Return the [x, y] coordinate for the center point of the cell that contains the specified text.  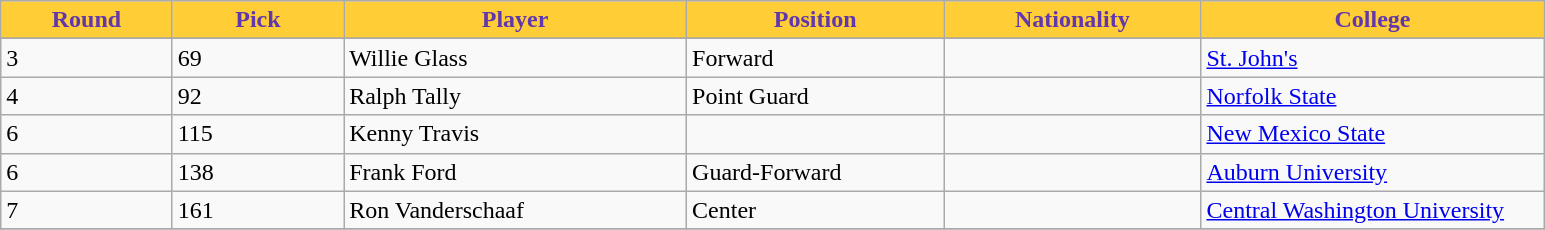
92 [258, 96]
138 [258, 172]
St. John's [1372, 58]
Forward [816, 58]
Frank Ford [516, 172]
Nationality [1072, 20]
7 [86, 210]
161 [258, 210]
Center [816, 210]
69 [258, 58]
College [1372, 20]
Point Guard [816, 96]
New Mexico State [1372, 134]
Ron Vanderschaaf [516, 210]
Norfolk State [1372, 96]
115 [258, 134]
Round [86, 20]
Willie Glass [516, 58]
Guard-Forward [816, 172]
Auburn University [1372, 172]
Position [816, 20]
Kenny Travis [516, 134]
Central Washington University [1372, 210]
3 [86, 58]
Pick [258, 20]
Ralph Tally [516, 96]
Player [516, 20]
4 [86, 96]
